Find where the given text appears and provide that cell's center as (x, y) coordinate. 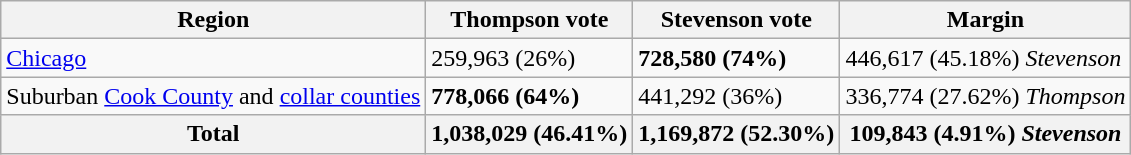
Thompson vote (530, 20)
441,292 (36%) (736, 96)
Stevenson vote (736, 20)
336,774 (27.62%) Thompson (986, 96)
Region (214, 20)
Margin (986, 20)
Suburban Cook County and collar counties (214, 96)
1,169,872 (52.30%) (736, 134)
1,038,029 (46.41%) (530, 134)
109,843 (4.91%) Stevenson (986, 134)
728,580 (74%) (736, 58)
Total (214, 134)
446,617 (45.18%) Stevenson (986, 58)
259,963 (26%) (530, 58)
Chicago (214, 58)
778,066 (64%) (530, 96)
